Return the [x, y] coordinate for the center point of the cell that contains the specified text.  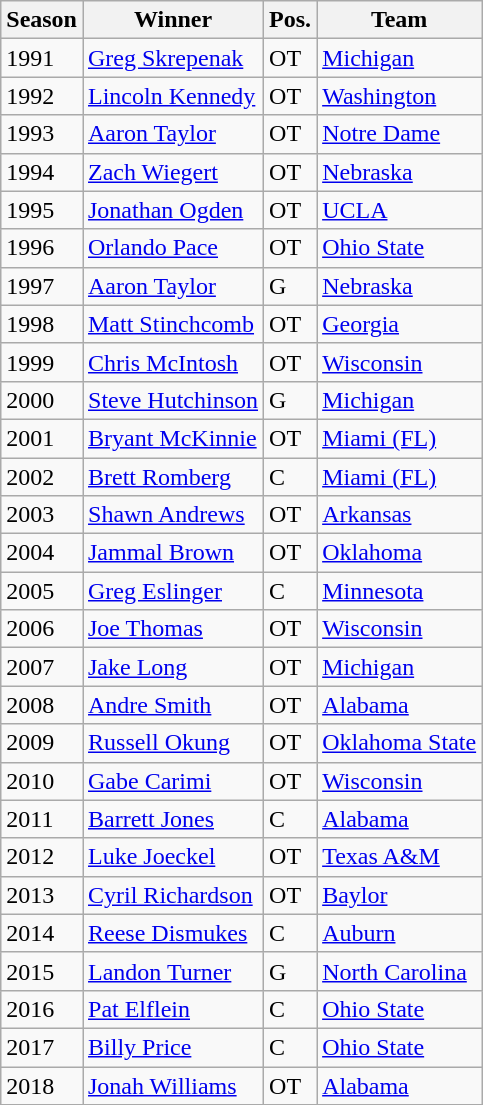
Landon Turner [172, 971]
2006 [42, 629]
Zach Wiegert [172, 172]
Joe Thomas [172, 629]
2005 [42, 591]
2009 [42, 743]
Greg Skrepenak [172, 58]
Baylor [400, 895]
1996 [42, 248]
North Carolina [400, 971]
Arkansas [400, 515]
2012 [42, 857]
2008 [42, 705]
UCLA [400, 210]
Winner [172, 20]
Minnesota [400, 591]
2007 [42, 667]
Steve Hutchinson [172, 400]
Auburn [400, 933]
1997 [42, 286]
Bryant McKinnie [172, 438]
2004 [42, 553]
Georgia [400, 324]
Oklahoma [400, 553]
Matt Stinchcomb [172, 324]
Barrett Jones [172, 819]
Lincoln Kennedy [172, 96]
Pat Elflein [172, 1009]
1995 [42, 210]
2018 [42, 1085]
Luke Joeckel [172, 857]
Reese Dismukes [172, 933]
1992 [42, 96]
2010 [42, 781]
Brett Romberg [172, 477]
Season [42, 20]
Oklahoma State [400, 743]
Billy Price [172, 1047]
2001 [42, 438]
Texas A&M [400, 857]
Pos. [290, 20]
Cyril Richardson [172, 895]
Gabe Carimi [172, 781]
Russell Okung [172, 743]
1991 [42, 58]
Andre Smith [172, 705]
Jonah Williams [172, 1085]
Notre Dame [400, 134]
2000 [42, 400]
1998 [42, 324]
Jake Long [172, 667]
1993 [42, 134]
Team [400, 20]
Orlando Pace [172, 248]
2003 [42, 515]
2016 [42, 1009]
Shawn Andrews [172, 515]
Jonathan Ogden [172, 210]
2014 [42, 933]
1994 [42, 172]
Chris McIntosh [172, 362]
2011 [42, 819]
Jammal Brown [172, 553]
Greg Eslinger [172, 591]
2015 [42, 971]
2002 [42, 477]
2013 [42, 895]
Washington [400, 96]
2017 [42, 1047]
1999 [42, 362]
